From the cell containing the given text, extract its center point as [X, Y] coordinate. 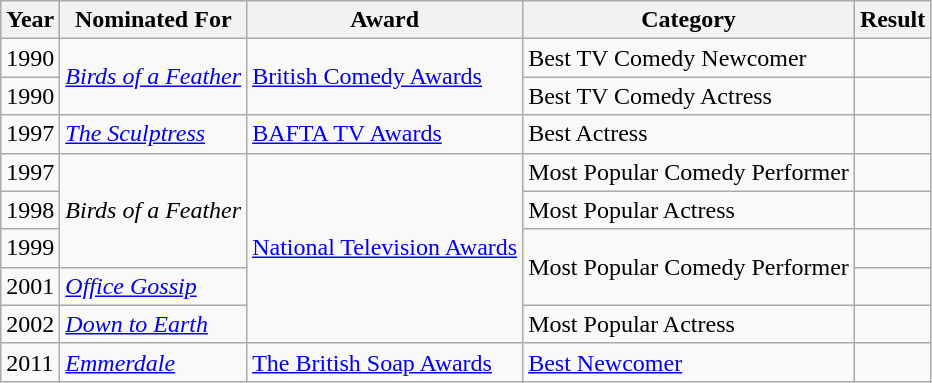
Best Newcomer [689, 362]
1999 [30, 248]
1998 [30, 210]
Best TV Comedy Newcomer [689, 58]
2001 [30, 286]
Office Gossip [154, 286]
The Sculptress [154, 134]
Result [892, 20]
Category [689, 20]
2002 [30, 324]
Nominated For [154, 20]
Year [30, 20]
Emmerdale [154, 362]
Down to Earth [154, 324]
National Television Awards [385, 248]
The British Soap Awards [385, 362]
Best Actress [689, 134]
British Comedy Awards [385, 77]
2011 [30, 362]
Award [385, 20]
Best TV Comedy Actress [689, 96]
BAFTA TV Awards [385, 134]
